Capture the cell that displays the provided text and extract its (x, y) central coordinate. 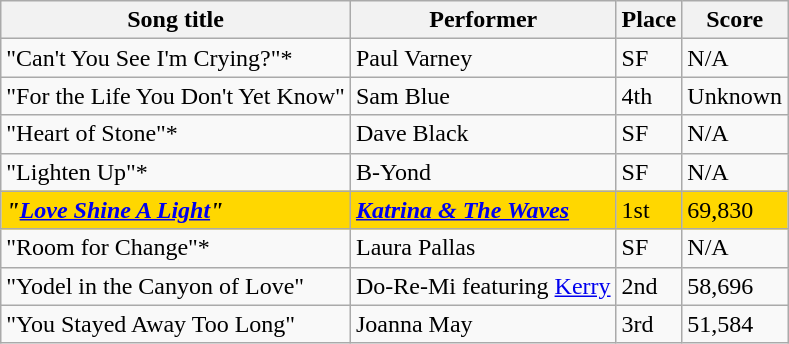
4th (649, 96)
Dave Black (483, 134)
Unknown (735, 96)
2nd (649, 286)
Score (735, 20)
Paul Varney (483, 58)
Laura Pallas (483, 248)
B-Yond (483, 172)
Do-Re-Mi featuring Kerry (483, 286)
3rd (649, 324)
1st (649, 210)
Place (649, 20)
58,696 (735, 286)
"Can't You See I'm Crying?"* (176, 58)
"Lighten Up"* (176, 172)
Sam Blue (483, 96)
"Room for Change"* (176, 248)
"Love Shine A Light" (176, 210)
Joanna May (483, 324)
69,830 (735, 210)
"Yodel in the Canyon of Love" (176, 286)
"For the Life You Don't Yet Know" (176, 96)
Performer (483, 20)
51,584 (735, 324)
"You Stayed Away Too Long" (176, 324)
"Heart of Stone"* (176, 134)
Song title (176, 20)
Katrina & The Waves (483, 210)
